For the text-containing cell, return its midpoint in (x, y) coordinate format. 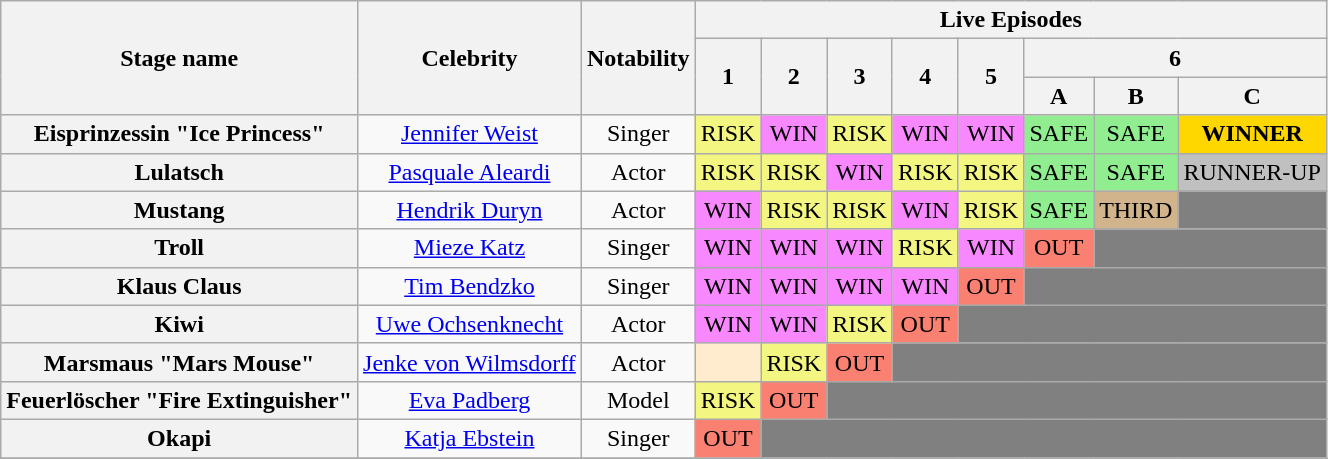
Kiwi (180, 324)
Lulatsch (180, 172)
THIRD (1136, 210)
Eisprinzessin "Ice Princess" (180, 134)
Katja Ebstein (470, 438)
Okapi (180, 438)
Jenke von Wilmsdorff (470, 362)
Eva Padberg (470, 400)
WINNER (1252, 134)
Uwe Ochsenknecht (470, 324)
5 (991, 77)
Pasquale Aleardi (470, 172)
RUNNER-UP (1252, 172)
Notability (638, 58)
B (1136, 96)
C (1252, 96)
A (1059, 96)
Hendrik Duryn (470, 210)
Live Episodes (1010, 20)
Celebrity (470, 58)
2 (794, 77)
Model (638, 400)
3 (860, 77)
Stage name (180, 58)
Klaus Claus (180, 286)
Tim Bendzko (470, 286)
4 (925, 77)
Mustang (180, 210)
Mieze Katz (470, 248)
Feuerlöscher "Fire Extinguisher" (180, 400)
Jennifer Weist (470, 134)
Troll (180, 248)
6 (1176, 58)
Marsmaus "Mars Mouse" (180, 362)
1 (728, 77)
